Extract the (x, y) coordinate from the center of the cell holding the provided text.  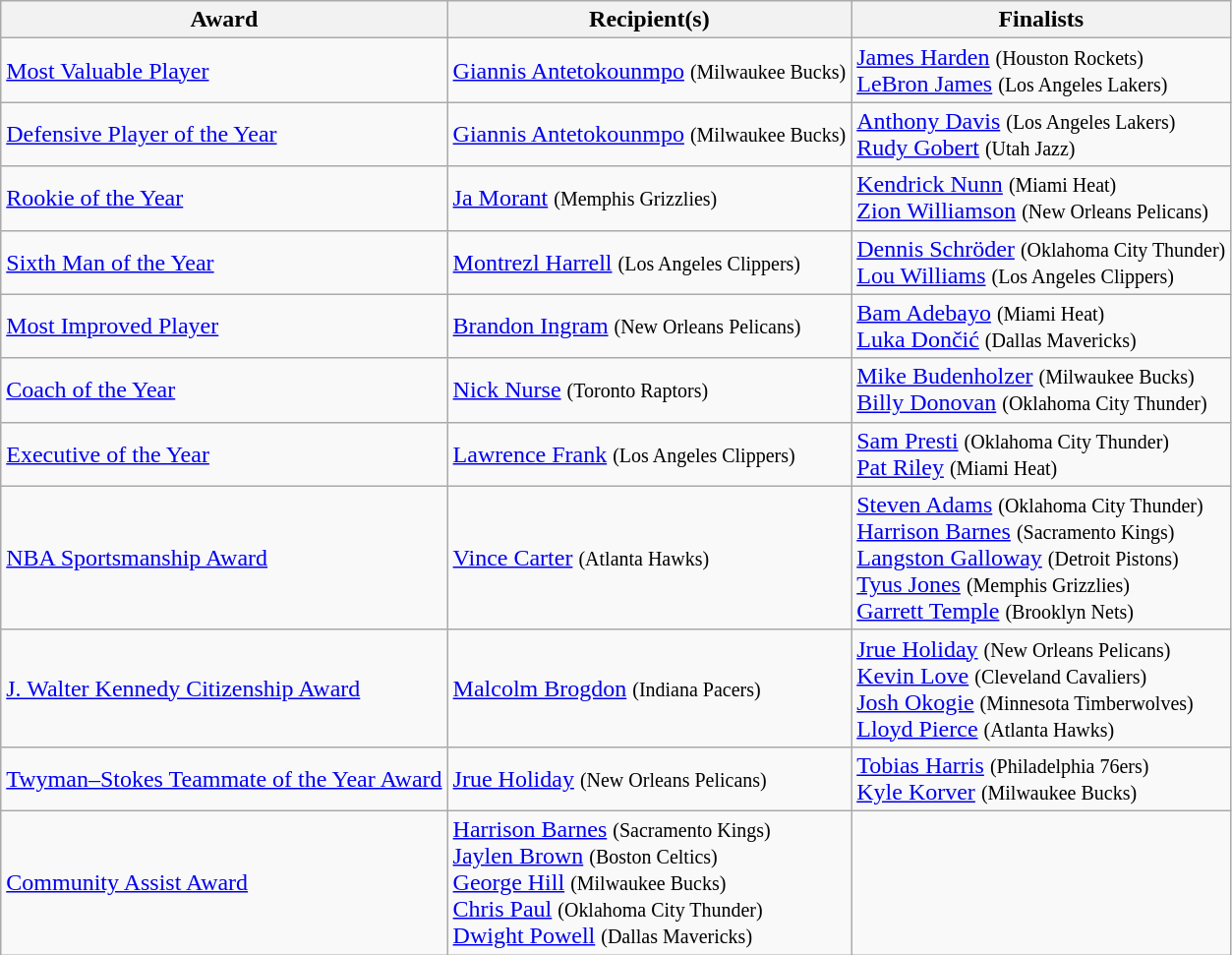
Community Assist Award (224, 882)
Rookie of the Year (224, 199)
Jrue Holiday (New Orleans Pelicans)Kevin Love (Cleveland Cavaliers)Josh Okogie (Minnesota Timberwolves)Lloyd Pierce (Atlanta Hawks) (1041, 688)
Brandon Ingram (New Orleans Pelicans) (649, 327)
Malcolm Brogdon (Indiana Pacers) (649, 688)
Coach of the Year (224, 389)
Jrue Holiday (New Orleans Pelicans) (649, 779)
Recipient(s) (649, 20)
Bam Adebayo (Miami Heat)Luka Dončić (Dallas Mavericks) (1041, 327)
James Harden (Houston Rockets)LeBron James (Los Angeles Lakers) (1041, 71)
Award (224, 20)
Vince Carter (Atlanta Hawks) (649, 558)
Mike Budenholzer (Milwaukee Bucks)Billy Donovan (Oklahoma City Thunder) (1041, 389)
Lawrence Frank (Los Angeles Clippers) (649, 454)
Anthony Davis (Los Angeles Lakers)Rudy Gobert (Utah Jazz) (1041, 134)
Tobias Harris (Philadelphia 76ers)Kyle Korver (Milwaukee Bucks) (1041, 779)
Defensive Player of the Year (224, 134)
Ja Morant (Memphis Grizzlies) (649, 199)
Kendrick Nunn (Miami Heat)Zion Williamson (New Orleans Pelicans) (1041, 199)
NBA Sportsmanship Award (224, 558)
Montrezl Harrell (Los Angeles Clippers) (649, 262)
Dennis Schröder (Oklahoma City Thunder)Lou Williams (Los Angeles Clippers) (1041, 262)
Finalists (1041, 20)
Nick Nurse (Toronto Raptors) (649, 389)
Sixth Man of the Year (224, 262)
Most Valuable Player (224, 71)
Sam Presti (Oklahoma City Thunder)Pat Riley (Miami Heat) (1041, 454)
Most Improved Player (224, 327)
Executive of the Year (224, 454)
J. Walter Kennedy Citizenship Award (224, 688)
Twyman–Stokes Teammate of the Year Award (224, 779)
